Capture the cell that displays the provided text and extract its [x, y] central coordinate. 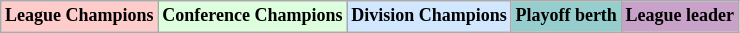
Playoff berth [566, 16]
League Champions [80, 16]
League leader [680, 16]
Division Champions [429, 16]
Conference Champions [252, 16]
